From the cell containing the given text, extract its center point as [X, Y] coordinate. 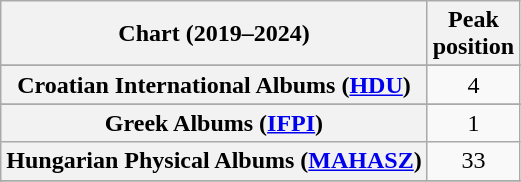
Hungarian Physical Albums (MAHASZ) [214, 161]
Croatian International Albums (HDU) [214, 85]
33 [473, 161]
Peakposition [473, 34]
1 [473, 123]
Chart (2019–2024) [214, 34]
Greek Albums (IFPI) [214, 123]
4 [473, 85]
